For the text-containing cell, return its midpoint in [x, y] coordinate format. 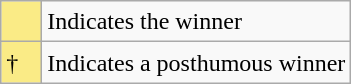
Indicates the winner [196, 22]
† [22, 62]
Indicates a posthumous winner [196, 62]
